Provide the (x, y) coordinate of the cell's center where the given text is located.  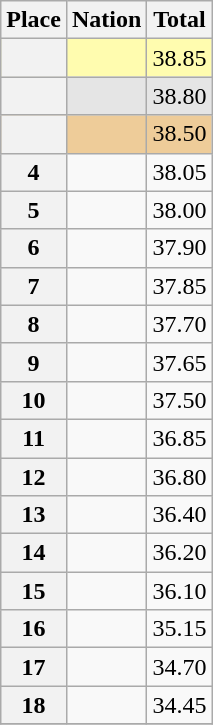
9 (34, 362)
16 (34, 629)
10 (34, 400)
Nation (106, 20)
34.70 (180, 667)
17 (34, 667)
36.85 (180, 438)
38.50 (180, 134)
8 (34, 324)
14 (34, 553)
Total (180, 20)
35.15 (180, 629)
18 (34, 705)
5 (34, 210)
37.70 (180, 324)
37.50 (180, 400)
12 (34, 477)
11 (34, 438)
7 (34, 286)
36.40 (180, 515)
13 (34, 515)
36.80 (180, 477)
37.65 (180, 362)
37.90 (180, 248)
34.45 (180, 705)
36.20 (180, 553)
Place (34, 20)
38.05 (180, 172)
6 (34, 248)
4 (34, 172)
37.85 (180, 286)
38.00 (180, 210)
38.80 (180, 96)
36.10 (180, 591)
38.85 (180, 58)
15 (34, 591)
